Determine the [x, y] coordinate at the center of the cell enclosing the given text.  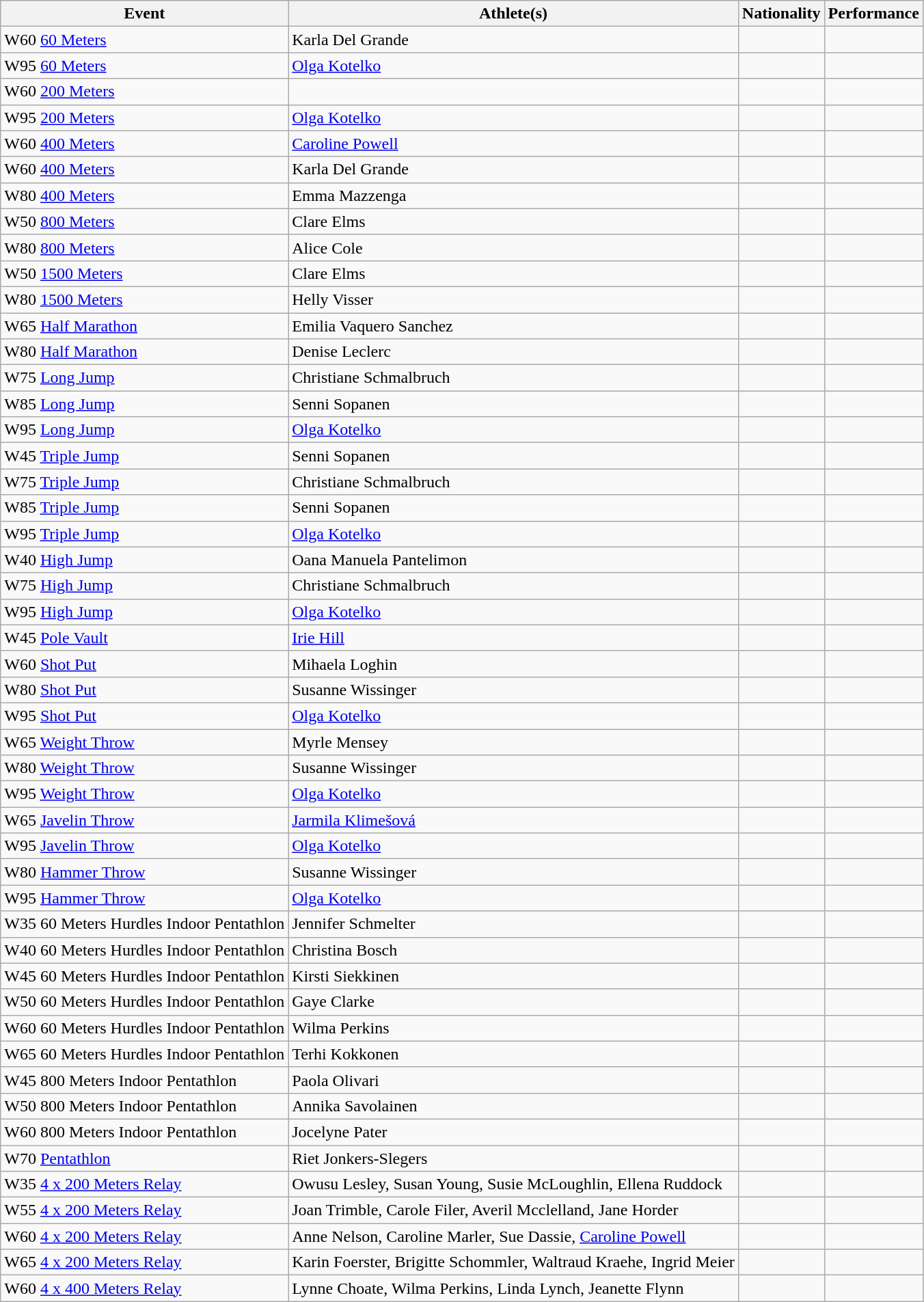
Nationality [781, 14]
W75 Triple Jump [145, 482]
Gaye Clarke [514, 1002]
W50 800 Meters [145, 221]
W50 800 Meters Indoor Pentathlon [145, 1106]
Emma Mazzenga [514, 195]
Anne Nelson, Caroline Marler, Sue Dassie, Caroline Powell [514, 1236]
W45 800 Meters Indoor Pentathlon [145, 1080]
Event [145, 14]
Emilia Vaquero Sanchez [514, 326]
Irie Hill [514, 638]
W65 Javelin Throw [145, 820]
W50 60 Meters Hurdles Indoor Pentathlon [145, 1002]
W85 Triple Jump [145, 508]
W50 1500 Meters [145, 273]
W95 High Jump [145, 612]
W95 200 Meters [145, 118]
W80 Weight Throw [145, 768]
W65 Weight Throw [145, 742]
W95 Triple Jump [145, 534]
W65 4 x 200 Meters Relay [145, 1262]
W60 200 Meters [145, 92]
Owusu Lesley, Susan Young, Susie McLoughlin, Ellena Ruddock [514, 1184]
W75 Long Jump [145, 378]
W60 4 x 400 Meters Relay [145, 1288]
Jarmila Klimešová [514, 820]
W35 60 Meters Hurdles Indoor Pentathlon [145, 924]
Athlete(s) [514, 14]
Wilma Perkins [514, 1028]
Annika Savolainen [514, 1106]
W60 60 Meters Hurdles Indoor Pentathlon [145, 1028]
W80 400 Meters [145, 195]
W45 Pole Vault [145, 638]
Jocelyne Pater [514, 1132]
Performance [873, 14]
W65 60 Meters Hurdles Indoor Pentathlon [145, 1054]
W95 Shot Put [145, 716]
Jennifer Schmelter [514, 924]
Lynne Choate, Wilma Perkins, Linda Lynch, Jeanette Flynn [514, 1288]
Myrle Mensey [514, 742]
Helly Visser [514, 299]
Mihaela Loghin [514, 664]
W60 Shot Put [145, 664]
W60 4 x 200 Meters Relay [145, 1236]
W95 60 Meters [145, 66]
Paola Olivari [514, 1080]
W80 Hammer Throw [145, 872]
Riet Jonkers-Slegers [514, 1158]
W80 1500 Meters [145, 299]
W45 60 Meters Hurdles Indoor Pentathlon [145, 976]
Joan Trimble, Carole Filer, Averil Mcclelland, Jane Horder [514, 1210]
Karin Foerster, Brigitte Schommler, Waltraud Kraehe, Ingrid Meier [514, 1262]
W40 60 Meters Hurdles Indoor Pentathlon [145, 950]
Kirsti Siekkinen [514, 976]
Terhi Kokkonen [514, 1054]
W75 High Jump [145, 586]
W95 Hammer Throw [145, 898]
W70 Pentathlon [145, 1158]
W95 Javelin Throw [145, 846]
W45 Triple Jump [145, 456]
W80 800 Meters [145, 247]
W40 High Jump [145, 560]
W95 Long Jump [145, 430]
W85 Long Jump [145, 404]
W55 4 x 200 Meters Relay [145, 1210]
W35 4 x 200 Meters Relay [145, 1184]
W60 60 Meters [145, 40]
W80 Shot Put [145, 690]
W95 Weight Throw [145, 794]
Christina Bosch [514, 950]
Oana Manuela Pantelimon [514, 560]
W80 Half Marathon [145, 352]
Denise Leclerc [514, 352]
Alice Cole [514, 247]
W60 800 Meters Indoor Pentathlon [145, 1132]
Caroline Powell [514, 144]
W65 Half Marathon [145, 326]
